Provide the (x, y) coordinate of the cell's center where the given text is located.  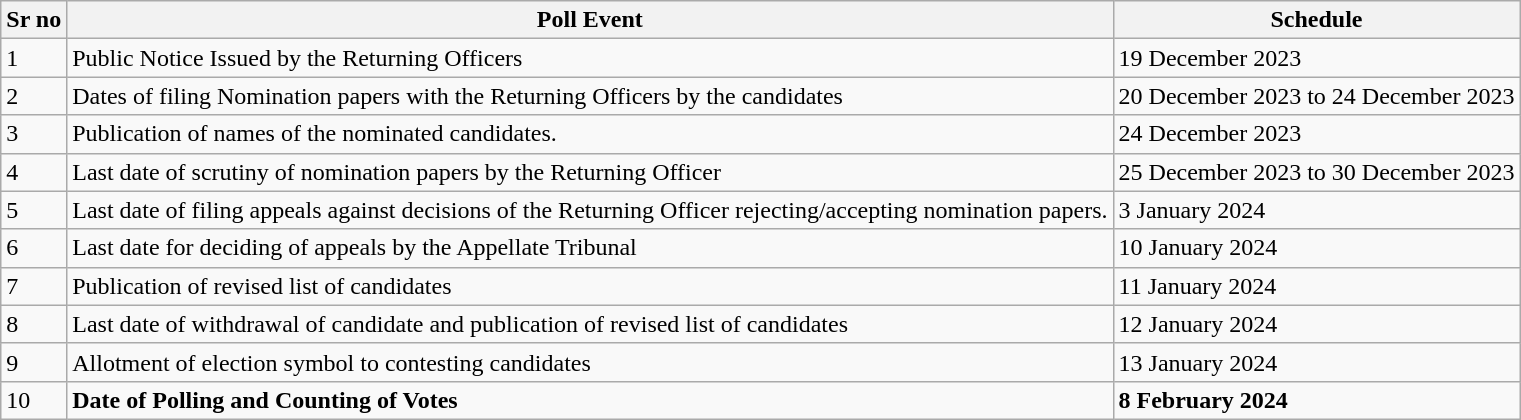
3 (34, 134)
Publication of revised list of candidates (590, 286)
Public Notice Issued by the Returning Officers (590, 58)
Date of Polling and Counting of Votes (590, 400)
Dates of filing Nomination papers with the Returning Officers by the candidates (590, 96)
1 (34, 58)
7 (34, 286)
25 December 2023 to 30 December 2023 (1316, 172)
20 December 2023 to 24 December 2023 (1316, 96)
5 (34, 210)
Sr no (34, 20)
10 January 2024 (1316, 248)
Last date for deciding of appeals by the Appellate Tribunal (590, 248)
Last date of withdrawal of candidate and publication of revised list of candidates (590, 324)
Poll Event (590, 20)
6 (34, 248)
3 January 2024 (1316, 210)
Last date of filing appeals against decisions of the Returning Officer rejecting/accepting nomination papers. (590, 210)
12 January 2024 (1316, 324)
Allotment of election symbol to contesting candidates (590, 362)
8 February 2024 (1316, 400)
Schedule (1316, 20)
24 December 2023 (1316, 134)
8 (34, 324)
Last date of scrutiny of nomination papers by the Returning Officer (590, 172)
10 (34, 400)
9 (34, 362)
13 January 2024 (1316, 362)
2 (34, 96)
11 January 2024 (1316, 286)
4 (34, 172)
19 December 2023 (1316, 58)
Publication of names of the nominated candidates. (590, 134)
